From the cell containing the given text, extract its center point as [x, y] coordinate. 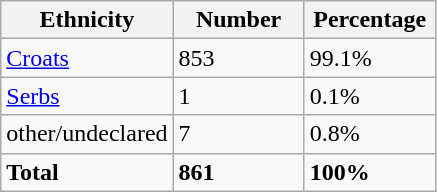
853 [238, 58]
Number [238, 20]
Percentage [370, 20]
99.1% [370, 58]
0.8% [370, 134]
Serbs [87, 96]
7 [238, 134]
Ethnicity [87, 20]
861 [238, 172]
Total [87, 172]
0.1% [370, 96]
other/undeclared [87, 134]
100% [370, 172]
Croats [87, 58]
1 [238, 96]
